Scan for the cell matching the given text and deliver its [x, y] coordinate at center. 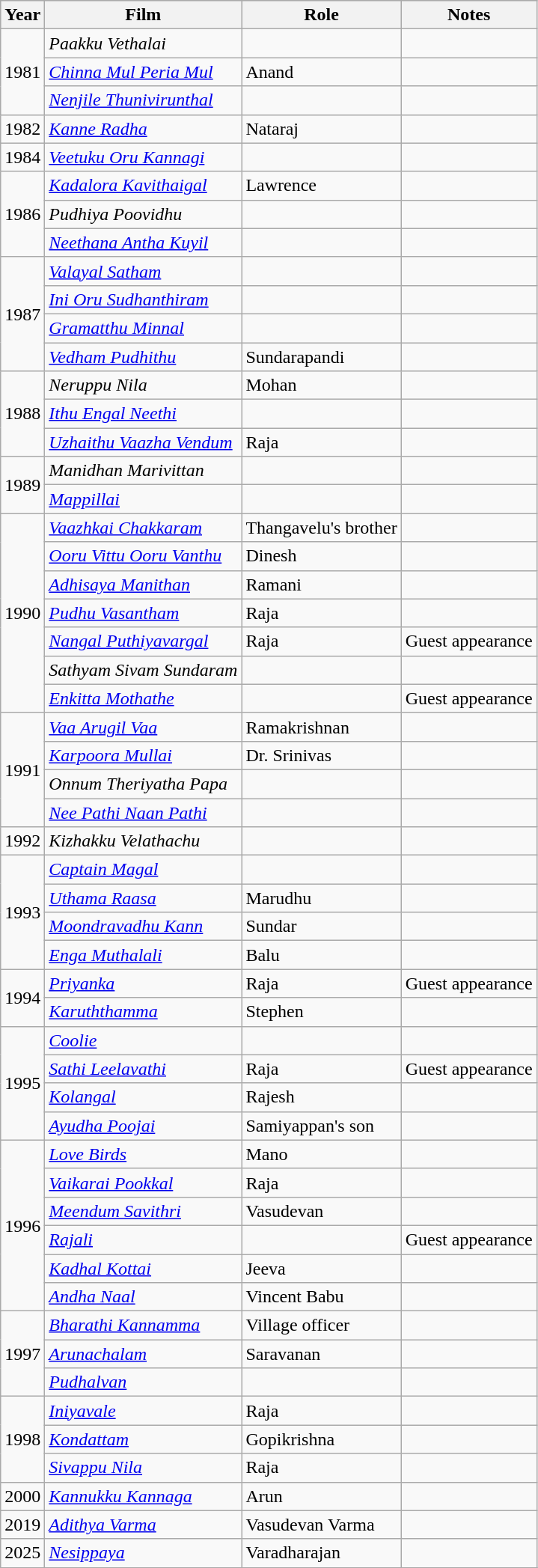
Manidhan Marivittan [144, 471]
Year [22, 15]
Love Birds [144, 1154]
Pudhu Vasantham [144, 613]
Notes [468, 15]
Marudhu [322, 898]
2019 [22, 1525]
Valayal Satham [144, 271]
Kondattam [144, 1439]
Nesippaya [144, 1553]
Chinna Mul Peria Mul [144, 72]
Ramani [322, 585]
1995 [22, 1083]
Role [322, 15]
Ayudha Poojai [144, 1126]
1996 [22, 1225]
Mohan [322, 385]
Ramakrishnan [322, 727]
2000 [22, 1496]
Priyanka [144, 983]
Arun [322, 1496]
Paakku Vethalai [144, 43]
1981 [22, 72]
Ithu Engal Neethi [144, 414]
1997 [22, 1354]
Ooru Vittu Ooru Vanthu [144, 556]
Neethana Antha Kuyil [144, 242]
Nenjile Thunivirunthal [144, 100]
Village officer [322, 1326]
Bharathi Kannamma [144, 1326]
Arunachalam [144, 1354]
1990 [22, 613]
Rajali [144, 1239]
Vincent Babu [322, 1297]
Vedham Pudhithu [144, 357]
Uthama Raasa [144, 898]
Ini Oru Sudhanthiram [144, 299]
Sivappu Nila [144, 1468]
Captain Magal [144, 870]
Anand [322, 72]
Gramatthu Minnal [144, 328]
Sathyam Sivam Sundaram [144, 670]
Vaa Arugil Vaa [144, 727]
Vaikarai Pookkal [144, 1183]
Mappillai [144, 499]
Enkitta Mothathe [144, 698]
Iniyavale [144, 1411]
1986 [22, 214]
1991 [22, 769]
Meendum Savithri [144, 1211]
Balu [322, 955]
Dinesh [322, 556]
Kanne Radha [144, 129]
Pudhalvan [144, 1382]
Lawrence [322, 186]
Dr. Srinivas [322, 755]
1989 [22, 485]
1992 [22, 841]
Nangal Puthiyavargal [144, 641]
Coolie [144, 1040]
1982 [22, 129]
Film [144, 15]
1987 [22, 314]
1993 [22, 912]
2025 [22, 1553]
Karpoora Mullai [144, 755]
Enga Muthalali [144, 955]
1988 [22, 414]
1984 [22, 157]
Kadhal Kottai [144, 1269]
Andha Naal [144, 1297]
Kannukku Kannaga [144, 1496]
Kadalora Kavithaigal [144, 186]
Karuththamma [144, 1012]
Kolangal [144, 1097]
Pudhiya Poovidhu [144, 214]
1994 [22, 998]
Saravanan [322, 1354]
Sundarapandi [322, 357]
Sundar [322, 927]
Moondravadhu Kann [144, 927]
Uzhaithu Vaazha Vendum [144, 442]
Nee Pathi Naan Pathi [144, 812]
Jeeva [322, 1269]
Mano [322, 1154]
Vaazhkai Chakkaram [144, 528]
Vasudevan Varma [322, 1525]
Thangavelu's brother [322, 528]
Samiyappan's son [322, 1126]
Gopikrishna [322, 1439]
Neruppu Nila [144, 385]
Nataraj [322, 129]
Varadharajan [322, 1553]
Stephen [322, 1012]
Veetuku Oru Kannagi [144, 157]
Kizhakku Velathachu [144, 841]
Vasudevan [322, 1211]
Onnum Theriyatha Papa [144, 784]
Sathi Leelavathi [144, 1069]
Rajesh [322, 1097]
Adithya Varma [144, 1525]
Adhisaya Manithan [144, 585]
1998 [22, 1439]
